Identify which cell holds the provided text, then report its (x, y) central coordinate. 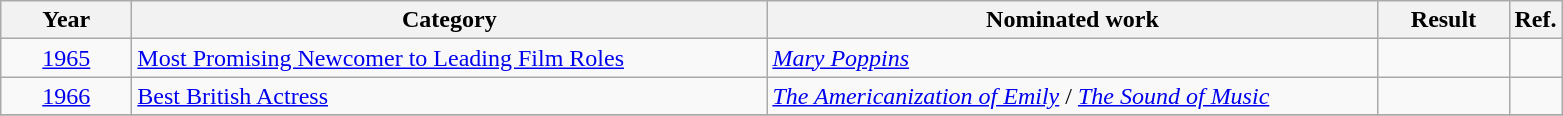
1966 (66, 96)
Category (450, 20)
Most Promising Newcomer to Leading Film Roles (450, 58)
Nominated work (1072, 20)
1965 (66, 58)
Result (1444, 20)
Year (66, 20)
Best British Actress (450, 96)
Mary Poppins (1072, 58)
The Americanization of Emily / The Sound of Music (1072, 96)
Ref. (1536, 20)
